Locate the cell with the specified text and output its [x, y] center coordinate. 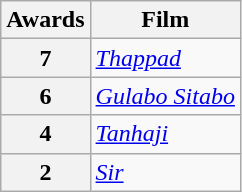
Sir [165, 172]
2 [46, 172]
4 [46, 134]
Gulabo Sitabo [165, 96]
6 [46, 96]
Tanhaji [165, 134]
7 [46, 58]
Film [165, 20]
Awards [46, 20]
Thappad [165, 58]
